Return the (X, Y) coordinate for the center point of the cell that contains the specified text.  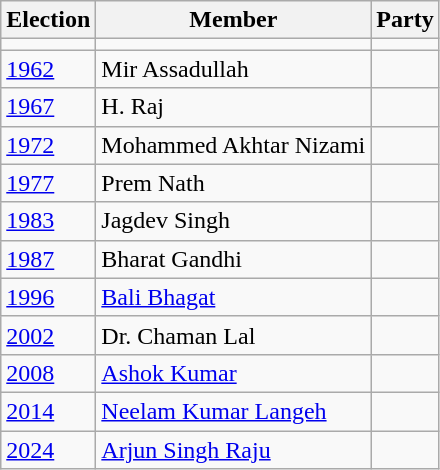
1972 (48, 145)
Dr. Chaman Lal (234, 335)
Party (405, 20)
2014 (48, 411)
2002 (48, 335)
Mohammed Akhtar Nizami (234, 145)
H. Raj (234, 107)
1996 (48, 297)
Member (234, 20)
1962 (48, 69)
Bharat Gandhi (234, 259)
Bali Bhagat (234, 297)
1967 (48, 107)
Ashok Kumar (234, 373)
2024 (48, 449)
Election (48, 20)
1977 (48, 183)
Arjun Singh Raju (234, 449)
Mir Assadullah (234, 69)
2008 (48, 373)
Prem Nath (234, 183)
1983 (48, 221)
Neelam Kumar Langeh (234, 411)
1987 (48, 259)
Jagdev Singh (234, 221)
